From the cell containing the given text, extract its center point as (X, Y) coordinate. 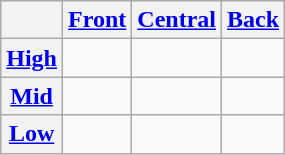
Mid (32, 96)
High (32, 58)
Central (177, 20)
Back (254, 20)
Low (32, 134)
Front (98, 20)
